For the text-containing cell, return its midpoint in [X, Y] coordinate format. 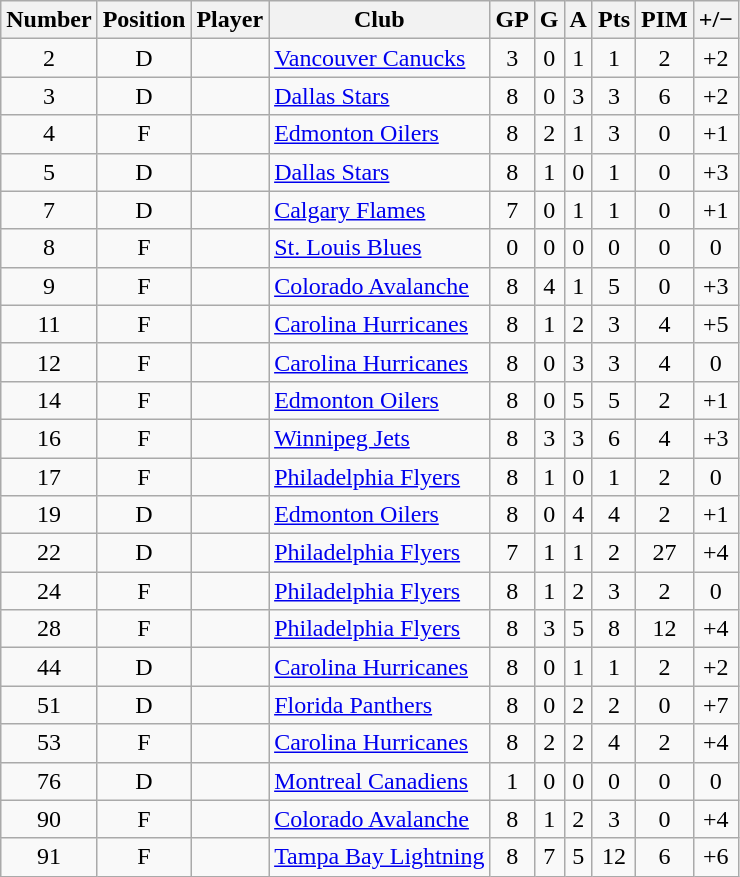
90 [49, 819]
53 [49, 743]
Tampa Bay Lightning [380, 857]
28 [49, 629]
Player [230, 20]
Position [144, 20]
Winnipeg Jets [380, 438]
G [549, 20]
27 [665, 553]
Florida Panthers [380, 705]
44 [49, 667]
Pts [614, 20]
16 [49, 438]
14 [49, 400]
Vancouver Canucks [380, 58]
19 [49, 515]
+/− [716, 20]
24 [49, 591]
+6 [716, 857]
A [578, 20]
Club [380, 20]
Calgary Flames [380, 210]
17 [49, 477]
76 [49, 781]
22 [49, 553]
St. Louis Blues [380, 248]
+7 [716, 705]
11 [49, 324]
GP [512, 20]
+5 [716, 324]
9 [49, 286]
PIM [665, 20]
51 [49, 705]
Number [49, 20]
91 [49, 857]
Montreal Canadiens [380, 781]
